Pinpoint the cell where the given text exists, returning its (X, Y) midpoint coordinate. 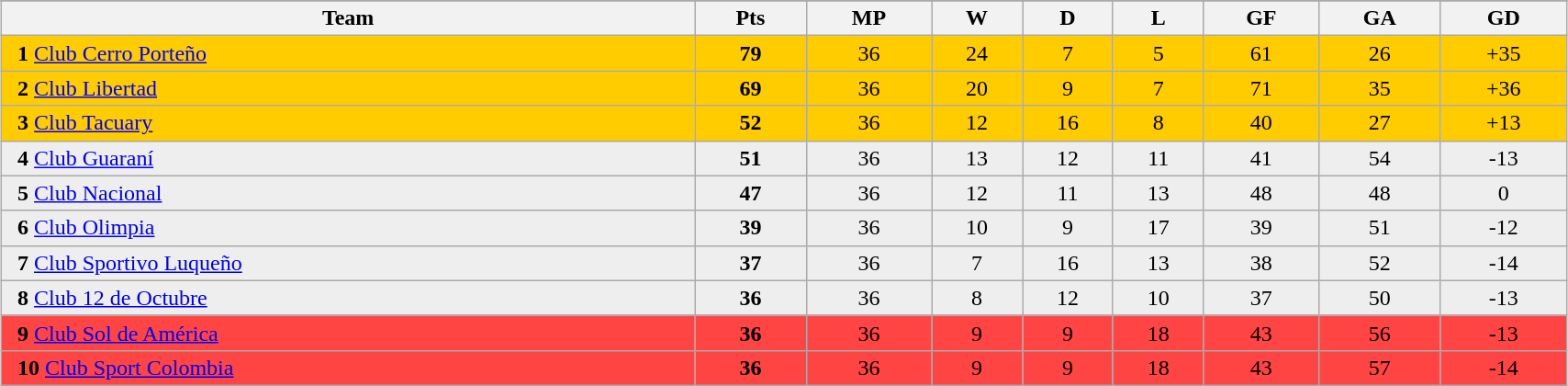
57 (1379, 368)
54 (1379, 158)
2 Club Libertad (349, 88)
10 Club Sport Colombia (349, 368)
L (1159, 18)
5 Club Nacional (349, 193)
35 (1379, 88)
1 Club Cerro Porteño (349, 53)
7 Club Sportivo Luqueño (349, 263)
56 (1379, 333)
26 (1379, 53)
GA (1379, 18)
38 (1261, 263)
+13 (1504, 123)
71 (1261, 88)
MP (868, 18)
8 Club 12 de Octubre (349, 298)
-12 (1504, 228)
40 (1261, 123)
D (1069, 18)
W (977, 18)
17 (1159, 228)
61 (1261, 53)
GF (1261, 18)
+36 (1504, 88)
50 (1379, 298)
47 (751, 193)
20 (977, 88)
6 Club Olimpia (349, 228)
4 Club Guaraní (349, 158)
Pts (751, 18)
GD (1504, 18)
9 Club Sol de América (349, 333)
3 Club Tacuary (349, 123)
24 (977, 53)
27 (1379, 123)
79 (751, 53)
Team (349, 18)
69 (751, 88)
41 (1261, 158)
5 (1159, 53)
+35 (1504, 53)
0 (1504, 193)
